Capture the cell that displays the provided text and extract its (X, Y) central coordinate. 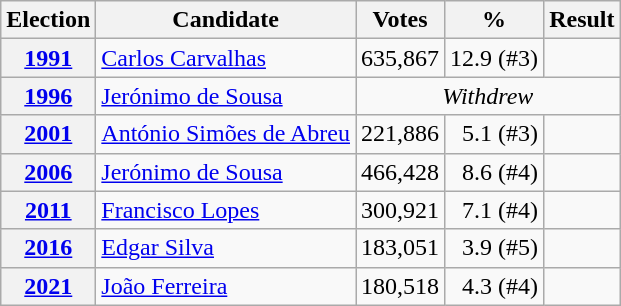
Carlos Carvalhas (226, 58)
635,867 (400, 58)
221,886 (400, 134)
João Ferreira (226, 286)
180,518 (400, 286)
2016 (48, 248)
Votes (400, 20)
1996 (48, 96)
Election (48, 20)
Result (582, 20)
Candidate (226, 20)
466,428 (400, 172)
8.6 (#4) (494, 172)
2006 (48, 172)
7.1 (#4) (494, 210)
António Simões de Abreu (226, 134)
12.9 (#3) (494, 58)
183,051 (400, 248)
Francisco Lopes (226, 210)
2001 (48, 134)
1991 (48, 58)
2011 (48, 210)
4.3 (#4) (494, 286)
Edgar Silva (226, 248)
Withdrew (488, 96)
3.9 (#5) (494, 248)
5.1 (#3) (494, 134)
2021 (48, 286)
300,921 (400, 210)
% (494, 20)
